For the text-containing cell, return its midpoint in (x, y) coordinate format. 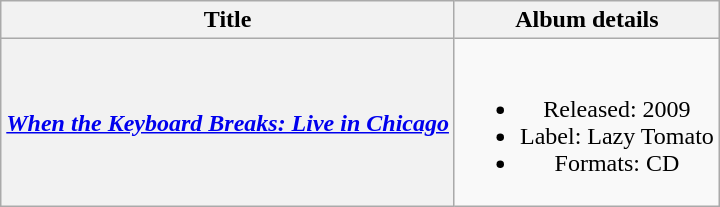
Title (228, 20)
When the Keyboard Breaks: Live in Chicago (228, 122)
Album details (586, 20)
Released: 2009Label: Lazy TomatoFormats: CD (586, 122)
